Extract the [x, y] coordinate from the center of the cell holding the provided text.  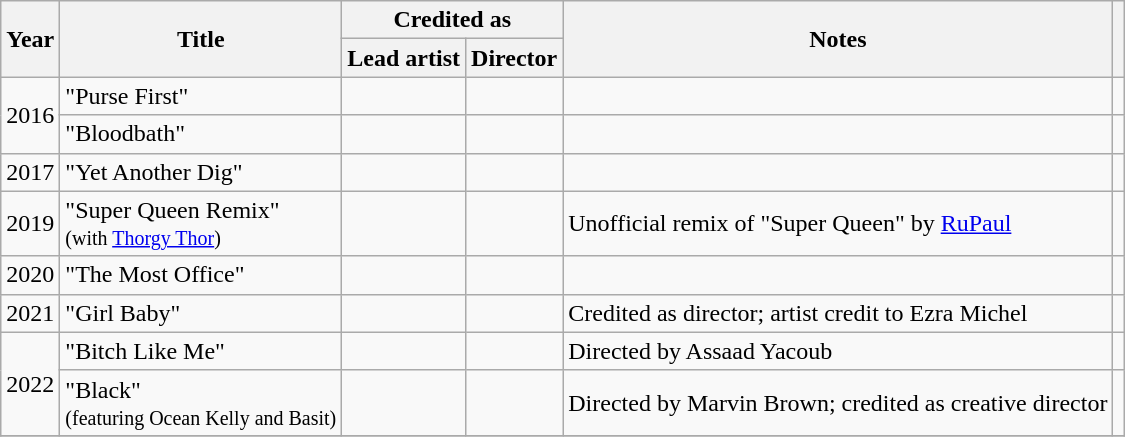
2020 [30, 275]
Credited as director; artist credit to Ezra Michel [838, 313]
"Bitch Like Me" [201, 351]
Notes [838, 39]
"Girl Baby" [201, 313]
2016 [30, 115]
"The Most Office" [201, 275]
Lead artist [404, 58]
"Purse First" [201, 96]
Credited as [452, 20]
2022 [30, 384]
"Black" (featuring Ocean Kelly and Basit) [201, 402]
2019 [30, 224]
Directed by Assaad Yacoub [838, 351]
2021 [30, 313]
"Bloodbath" [201, 134]
Director [514, 58]
Title [201, 39]
"Super Queen Remix" (with Thorgy Thor) [201, 224]
2017 [30, 172]
Directed by Marvin Brown; credited as creative director [838, 402]
"Yet Another Dig" [201, 172]
Unofficial remix of "Super Queen" by RuPaul [838, 224]
Year [30, 39]
